Pinpoint the cell where the given text exists, returning its (X, Y) midpoint coordinate. 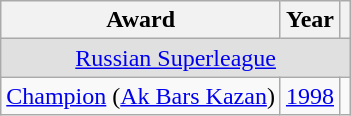
Award (141, 20)
1998 (310, 96)
Year (310, 20)
Champion (Ak Bars Kazan) (141, 96)
Russian Superleague (176, 58)
